Search for the cell housing the specified text and yield its (x, y) center coordinate. 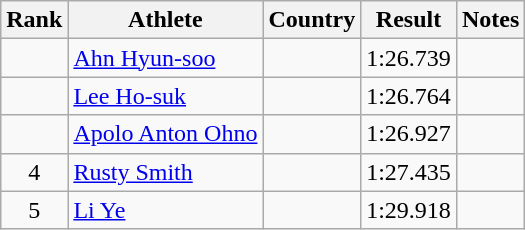
Result (409, 20)
Lee Ho-suk (166, 96)
Li Ye (166, 210)
Athlete (166, 20)
5 (34, 210)
1:29.918 (409, 210)
1:26.927 (409, 134)
4 (34, 172)
1:26.764 (409, 96)
Apolo Anton Ohno (166, 134)
1:27.435 (409, 172)
Ahn Hyun-soo (166, 58)
Rusty Smith (166, 172)
1:26.739 (409, 58)
Rank (34, 20)
Notes (490, 20)
Country (312, 20)
